Return the [x, y] coordinate for the center point of the cell that contains the specified text.  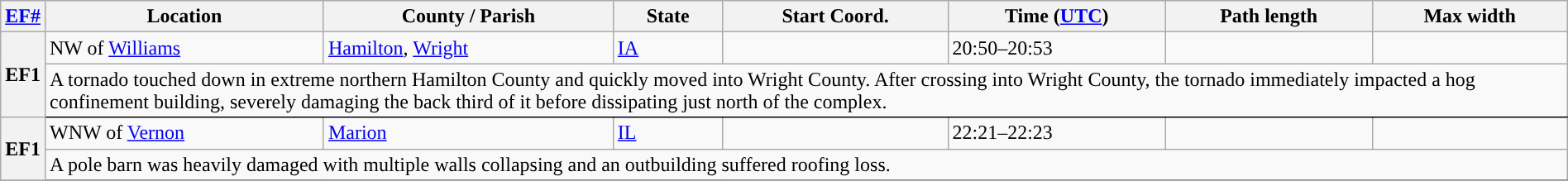
State [668, 17]
20:50–20:53 [1057, 48]
EF# [23, 17]
Time (UTC) [1057, 17]
Path length [1269, 17]
WNW of Vernon [184, 133]
Location [184, 17]
22:21–22:23 [1057, 133]
IA [668, 48]
County / Parish [468, 17]
Start Coord. [835, 17]
Marion [468, 133]
NW of Williams [184, 48]
Max width [1470, 17]
A pole barn was heavily damaged with multiple walls collapsing and an outbuilding suffered roofing loss. [806, 164]
Hamilton, Wright [468, 48]
IL [668, 133]
